Return the [x, y] coordinate for the center point of the cell that contains the specified text.  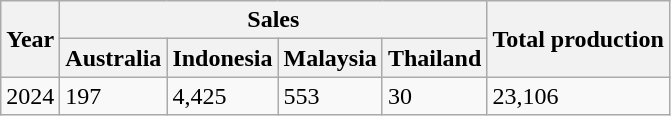
2024 [30, 96]
Malaysia [330, 58]
23,106 [578, 96]
553 [330, 96]
4,425 [222, 96]
30 [434, 96]
Total production [578, 39]
Thailand [434, 58]
Indonesia [222, 58]
Sales [274, 20]
197 [114, 96]
Year [30, 39]
Australia [114, 58]
